Return (X, Y) of the center of cell containing provided text 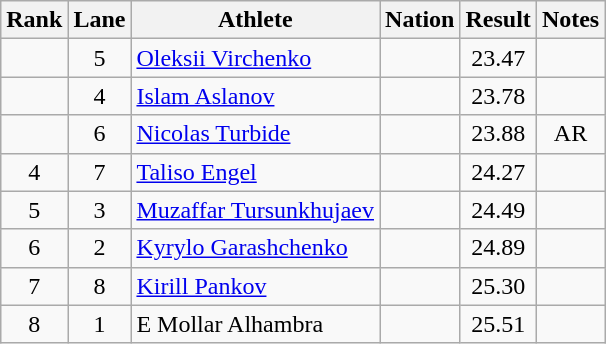
24.89 (498, 248)
Nation (420, 20)
Oleksii Virchenko (256, 58)
Kyrylo Garashchenko (256, 248)
23.78 (498, 96)
Result (498, 20)
Nicolas Turbide (256, 134)
Rank (34, 20)
3 (100, 210)
25.30 (498, 286)
25.51 (498, 324)
E Mollar Alhambra (256, 324)
Kirill Pankov (256, 286)
2 (100, 248)
Taliso Engel (256, 172)
AR (570, 134)
Lane (100, 20)
Notes (570, 20)
Athlete (256, 20)
Muzaffar Tursunkhujaev (256, 210)
Islam Aslanov (256, 96)
24.49 (498, 210)
23.47 (498, 58)
23.88 (498, 134)
24.27 (498, 172)
1 (100, 324)
